Identify which cell holds the provided text, then report its (x, y) central coordinate. 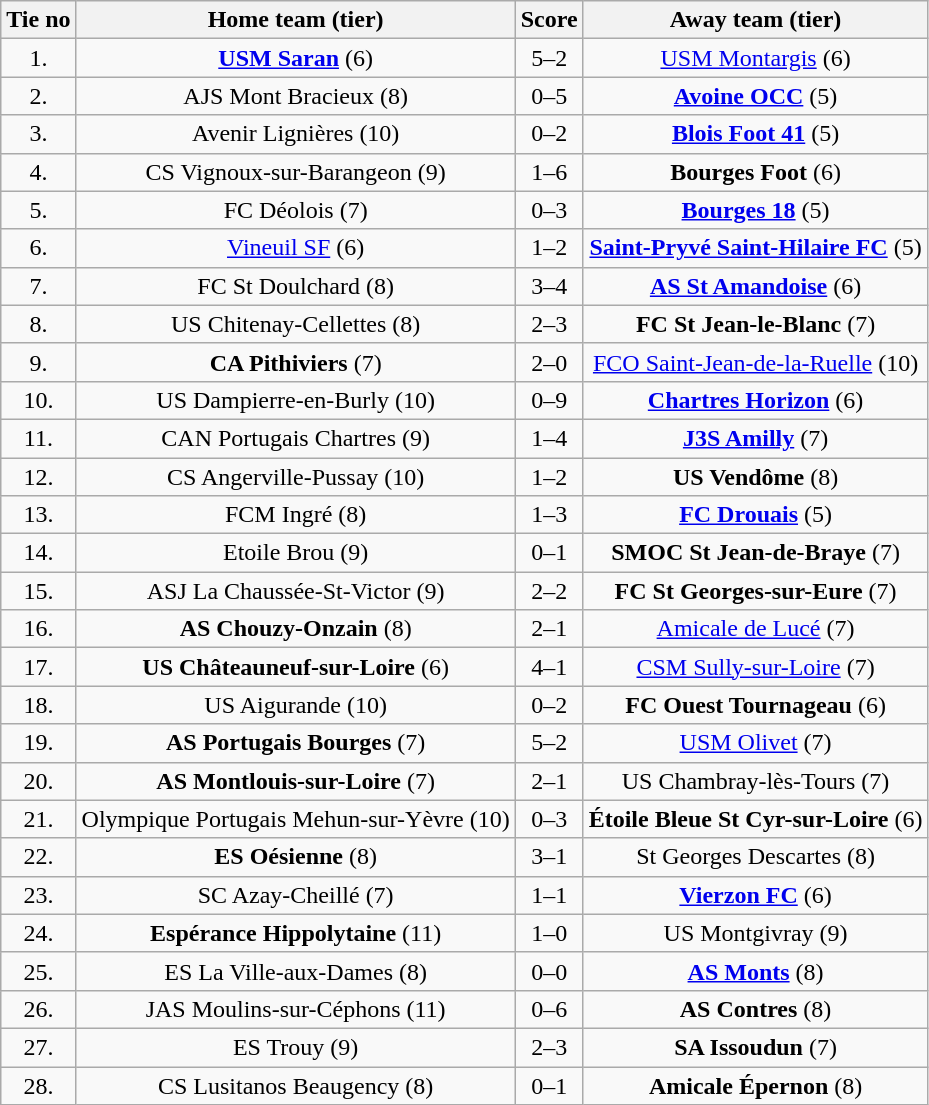
Amicale de Lucé (7) (756, 629)
ES Trouy (9) (296, 1047)
7. (38, 286)
FC St Jean-le-Blanc (7) (756, 324)
AS Chouzy-Onzain (8) (296, 629)
1. (38, 58)
FC St Georges-sur-Eure (7) (756, 591)
1–4 (549, 438)
16. (38, 629)
15. (38, 591)
FC St Doulchard (8) (296, 286)
0–0 (549, 971)
US Dampierre-en-Burly (10) (296, 400)
CAN Portugais Chartres (9) (296, 438)
3. (38, 134)
AS Contres (8) (756, 1009)
Étoile Bleue St Cyr-sur-Loire (6) (756, 819)
Chartres Horizon (6) (756, 400)
Bourges Foot (6) (756, 172)
FCO Saint-Jean-de-la-Ruelle (10) (756, 362)
1–1 (549, 895)
US Châteauneuf-sur-Loire (6) (296, 667)
2–0 (549, 362)
Score (549, 20)
AS St Amandoise (6) (756, 286)
US Chitenay-Cellettes (8) (296, 324)
28. (38, 1085)
Olympique Portugais Mehun-sur-Yèvre (10) (296, 819)
AJS Mont Bracieux (8) (296, 96)
Avenir Lignières (10) (296, 134)
0–6 (549, 1009)
CS Vignoux-sur-Barangeon (9) (296, 172)
0–5 (549, 96)
SA Issoudun (7) (756, 1047)
Avoine OCC (5) (756, 96)
6. (38, 248)
4. (38, 172)
CS Lusitanos Beaugency (8) (296, 1085)
St Georges Descartes (8) (756, 857)
14. (38, 553)
3–1 (549, 857)
Bourges 18 (5) (756, 210)
J3S Amilly (7) (756, 438)
AS Montlouis-sur-Loire (7) (296, 781)
0–9 (549, 400)
CA Pithiviers (7) (296, 362)
US Vendôme (8) (756, 477)
FC Déolois (7) (296, 210)
Espérance Hippolytaine (11) (296, 933)
Tie no (38, 20)
21. (38, 819)
Vineuil SF (6) (296, 248)
19. (38, 743)
USM Saran (6) (296, 58)
FCM Ingré (8) (296, 515)
USM Olivet (7) (756, 743)
18. (38, 705)
1–0 (549, 933)
SC Azay-Cheillé (7) (296, 895)
8. (38, 324)
ES Oésienne (8) (296, 857)
3–4 (549, 286)
CSM Sully-sur-Loire (7) (756, 667)
2. (38, 96)
1–6 (549, 172)
Blois Foot 41 (5) (756, 134)
23. (38, 895)
20. (38, 781)
4–1 (549, 667)
26. (38, 1009)
US Montgivray (9) (756, 933)
22. (38, 857)
12. (38, 477)
Saint-Pryvé Saint-Hilaire FC (5) (756, 248)
AS Portugais Bourges (7) (296, 743)
USM Montargis (6) (756, 58)
17. (38, 667)
27. (38, 1047)
FC Ouest Tournageau (6) (756, 705)
US Aigurande (10) (296, 705)
1–3 (549, 515)
10. (38, 400)
24. (38, 933)
11. (38, 438)
Vierzon FC (6) (756, 895)
25. (38, 971)
9. (38, 362)
Home team (tier) (296, 20)
AS Monts (8) (756, 971)
Away team (tier) (756, 20)
5. (38, 210)
US Chambray-lès-Tours (7) (756, 781)
Amicale Épernon (8) (756, 1085)
ASJ La Chaussée-St-Victor (9) (296, 591)
FC Drouais (5) (756, 515)
Etoile Brou (9) (296, 553)
JAS Moulins-sur-Céphons (11) (296, 1009)
SMOC St Jean-de-Braye (7) (756, 553)
ES La Ville-aux-Dames (8) (296, 971)
CS Angerville-Pussay (10) (296, 477)
13. (38, 515)
2–2 (549, 591)
